Provide the [X, Y] coordinate of the cell's center where the given text is located.  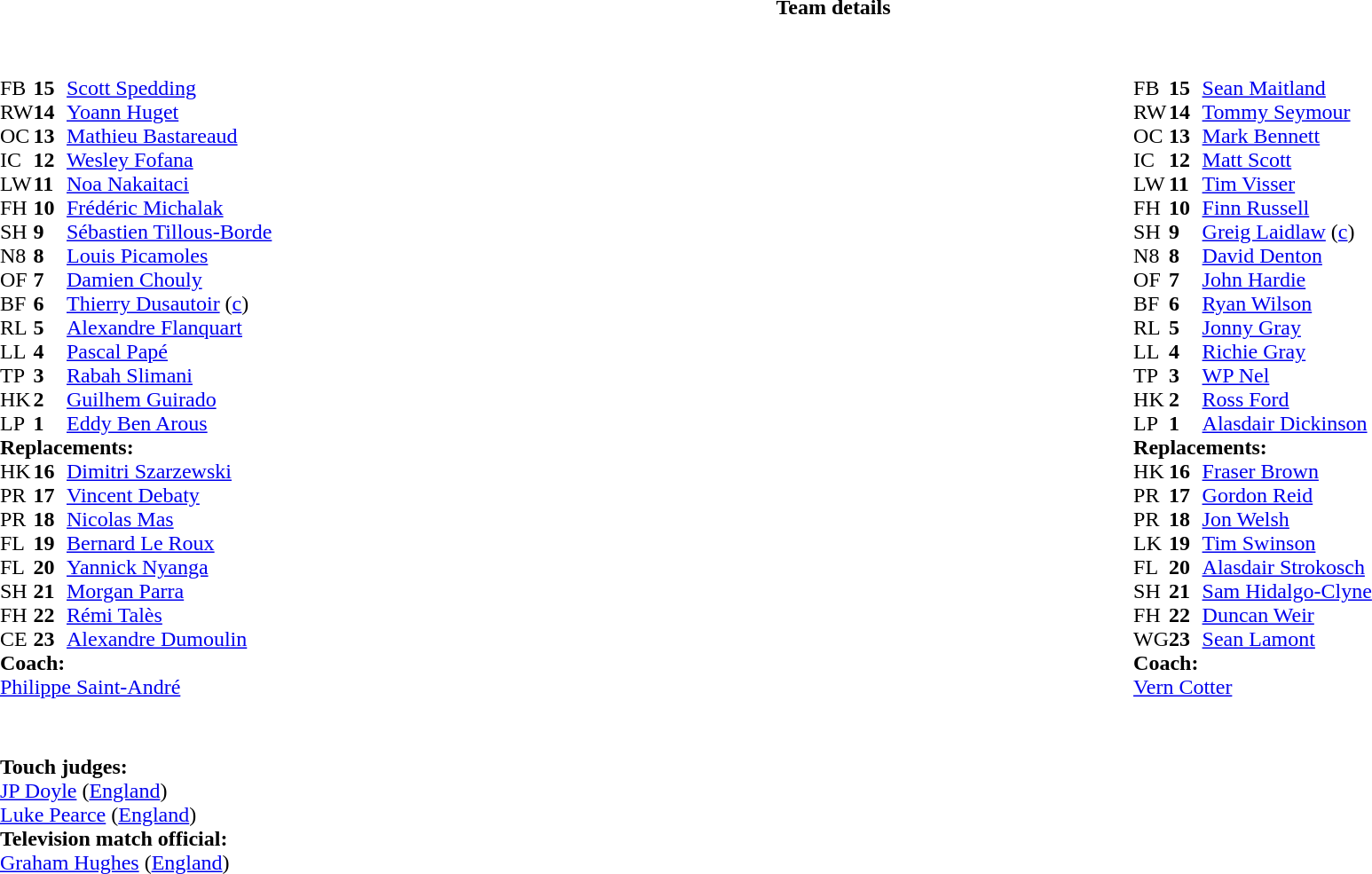
Alexandre Flanquart [169, 328]
Frédéric Michalak [169, 208]
Alasdair Dickinson [1287, 424]
WP Nel [1287, 376]
Sébastien Tillous-Borde [169, 232]
Greig Laidlaw (c) [1287, 232]
Bernard Le Roux [169, 543]
Thierry Dusautoir (c) [169, 303]
Mathieu Bastareaud [169, 137]
David Denton [1287, 256]
Scott Spedding [169, 89]
Morgan Parra [169, 591]
Alexandre Dumoulin [169, 639]
Gordon Reid [1287, 495]
Sean Lamont [1287, 639]
Fraser Brown [1287, 472]
Louis Picamoles [169, 256]
LK [1151, 543]
Philippe Saint-André [136, 687]
Rémi Talès [169, 616]
Noa Nakaitaci [169, 185]
Rabah Slimani [169, 376]
Richie Gray [1287, 351]
Ross Ford [1287, 399]
Yannick Nyanga [169, 568]
WG [1151, 639]
Jonny Gray [1287, 328]
Vincent Debaty [169, 495]
Guilhem Guirado [169, 399]
Nicolas Mas [169, 520]
Wesley Fofana [169, 160]
Sean Maitland [1287, 89]
John Hardie [1287, 280]
Jon Welsh [1287, 520]
Alasdair Strokosch [1287, 568]
Vern Cotter [1253, 687]
Ryan Wilson [1287, 303]
Mark Bennett [1287, 137]
Sam Hidalgo-Clyne [1287, 591]
Matt Scott [1287, 160]
Pascal Papé [169, 351]
Damien Chouly [169, 280]
Dimitri Szarzewski [169, 472]
Yoann Huget [169, 112]
Finn Russell [1287, 208]
Tim Visser [1287, 185]
Eddy Ben Arous [169, 424]
Duncan Weir [1287, 616]
CE [17, 639]
Tommy Seymour [1287, 112]
Tim Swinson [1287, 543]
